Search for the cell housing the specified text and yield its [x, y] center coordinate. 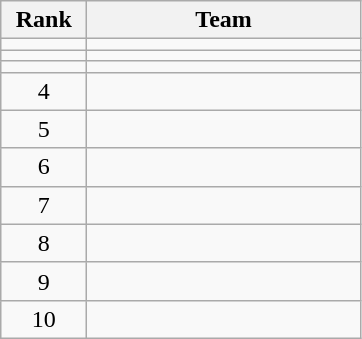
7 [44, 205]
9 [44, 281]
6 [44, 167]
10 [44, 319]
4 [44, 91]
8 [44, 243]
5 [44, 129]
Team [224, 20]
Rank [44, 20]
